Search for the cell housing the specified text and yield its (X, Y) center coordinate. 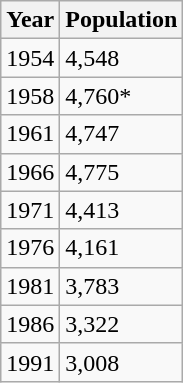
3,783 (122, 286)
Year (30, 20)
1958 (30, 96)
1976 (30, 248)
1986 (30, 324)
1991 (30, 362)
1981 (30, 286)
1961 (30, 134)
4,747 (122, 134)
3,008 (122, 362)
4,548 (122, 58)
4,161 (122, 248)
Population (122, 20)
4,775 (122, 172)
1966 (30, 172)
4,413 (122, 210)
3,322 (122, 324)
1954 (30, 58)
4,760* (122, 96)
1971 (30, 210)
